Scan for the cell matching the given text and deliver its (x, y) coordinate at center. 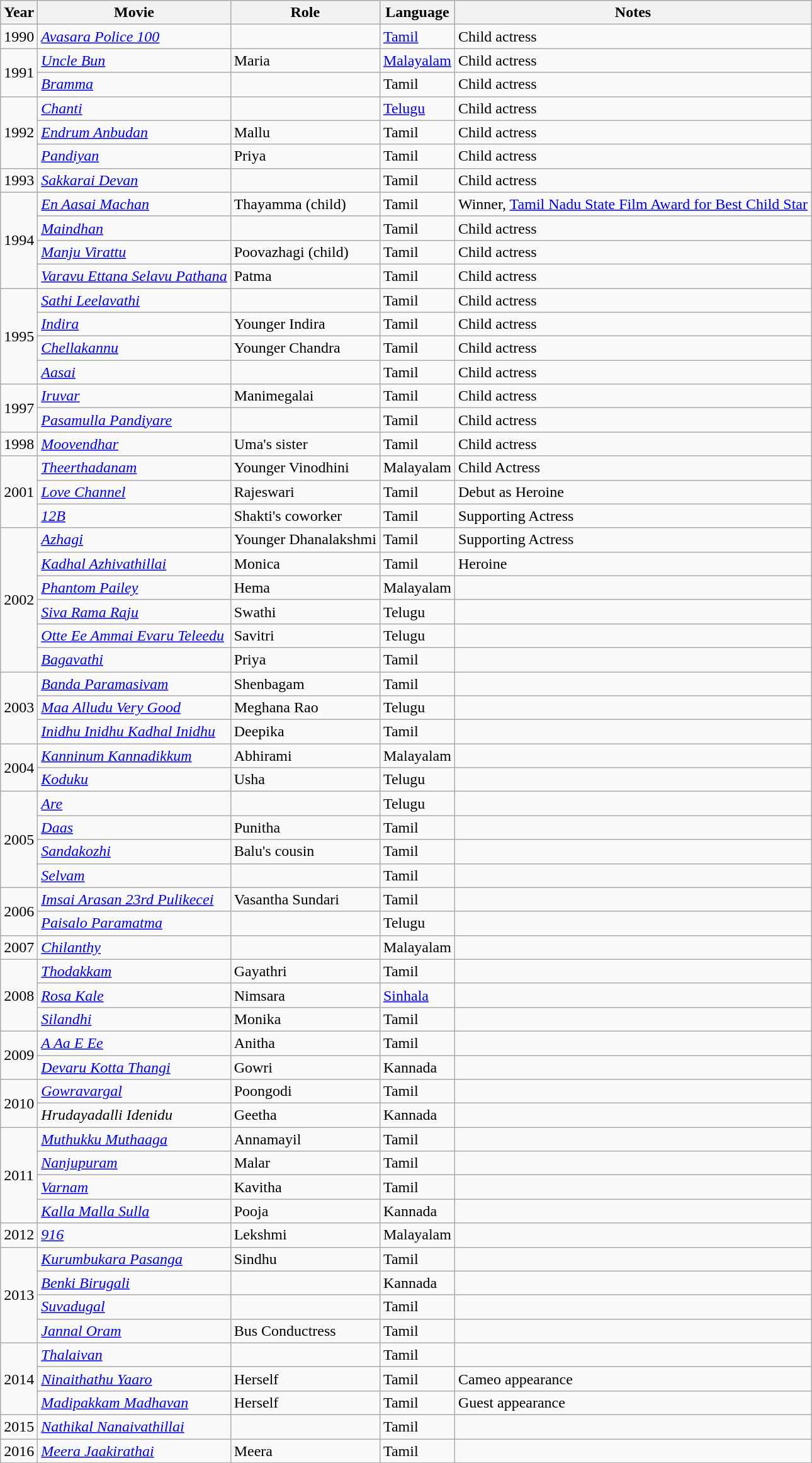
Hema (305, 588)
Winner, Tamil Nadu State Film Award for Best Child Star (633, 204)
Iruvar (134, 396)
Shenbagam (305, 683)
Heroine (633, 564)
Sindhu (305, 1259)
Lekshmi (305, 1235)
2002 (19, 600)
2010 (19, 1103)
Pandiyan (134, 156)
Chellakannu (134, 348)
Gayathri (305, 971)
Meera (305, 1450)
Rosa Kale (134, 995)
2007 (19, 947)
Usha (305, 780)
Geetha (305, 1115)
Koduku (134, 780)
Manju Virattu (134, 252)
Muthukku Muthaaga (134, 1139)
1994 (19, 240)
Annamayil (305, 1139)
2011 (19, 1175)
1992 (19, 132)
Kanninum Kannadikkum (134, 756)
Daas (134, 828)
Poongodi (305, 1091)
Thalaivan (134, 1355)
Nathikal Nanaivathillai (134, 1426)
Punitha (305, 828)
Silandhi (134, 1019)
Maa Alludu Very Good (134, 708)
2012 (19, 1235)
Kavitha (305, 1187)
Gowri (305, 1067)
Kalla Malla Sulla (134, 1211)
Year (19, 13)
Guest appearance (633, 1403)
Language (417, 13)
Devaru Kotta Thangi (134, 1067)
Role (305, 13)
2015 (19, 1426)
Are (134, 804)
Avasara Police 100 (134, 37)
Abhirami (305, 756)
2014 (19, 1379)
Swathi (305, 612)
Vasantha Sundari (305, 899)
Varnam (134, 1187)
Younger Dhanalakshmi (305, 540)
2008 (19, 995)
Endrum Anbudan (134, 132)
A Aa E Ee (134, 1043)
Kurumbukara Pasanga (134, 1259)
Azhagi (134, 540)
2013 (19, 1295)
Uma's sister (305, 444)
Pooja (305, 1211)
Monika (305, 1019)
Moovendhar (134, 444)
Malar (305, 1163)
1998 (19, 444)
Balu's cousin (305, 851)
En Aasai Machan (134, 204)
2016 (19, 1450)
Bagavathi (134, 659)
Varavu Ettana Selavu Pathana (134, 276)
Banda Paramasivam (134, 683)
Cameo appearance (633, 1379)
Sinhala (417, 995)
2009 (19, 1055)
Maria (305, 60)
Madipakkam Madhavan (134, 1403)
Younger Chandra (305, 348)
Debut as Heroine (633, 492)
Poovazhagi (child) (305, 252)
916 (134, 1235)
2006 (19, 911)
Monica (305, 564)
Thodakkam (134, 971)
Ninaithathu Yaaro (134, 1379)
Thayamma (child) (305, 204)
Chilanthy (134, 947)
Kadhal Azhivathillai (134, 564)
Sandakozhi (134, 851)
Gowravargal (134, 1091)
Shakti's coworker (305, 516)
Indira (134, 324)
1990 (19, 37)
Mallu (305, 132)
Rajeswari (305, 492)
1991 (19, 72)
Sakkarai Devan (134, 180)
Selvam (134, 875)
Siva Rama Raju (134, 612)
Nimsara (305, 995)
Benki Birugali (134, 1283)
Imsai Arasan 23rd Pulikecei (134, 899)
Pasamulla Pandiyare (134, 420)
Patma (305, 276)
1993 (19, 180)
Inidhu Inidhu Kadhal Inidhu (134, 732)
2003 (19, 707)
2001 (19, 492)
Deepika (305, 732)
12B (134, 516)
Bramma (134, 84)
Otte Ee Ammai Evaru Teleedu (134, 635)
Maindhan (134, 228)
Meghana Rao (305, 708)
1995 (19, 336)
1997 (19, 408)
Anitha (305, 1043)
Nanjupuram (134, 1163)
Paisalo Paramatma (134, 923)
Meera Jaakirathai (134, 1450)
Savitri (305, 635)
Younger Vinodhini (305, 468)
Bus Conductress (305, 1331)
Aasai (134, 372)
Suvadugal (134, 1307)
Younger Indira (305, 324)
Manimegalai (305, 396)
Uncle Bun (134, 60)
Phantom Pailey (134, 588)
2005 (19, 840)
Hrudayadalli Idenidu (134, 1115)
Jannal Oram (134, 1331)
Sathi Leelavathi (134, 300)
Love Channel (134, 492)
Child Actress (633, 468)
Chanti (134, 108)
Movie (134, 13)
Notes (633, 13)
Theerthadanam (134, 468)
2004 (19, 768)
